From the cell containing the given text, extract its center point as (x, y) coordinate. 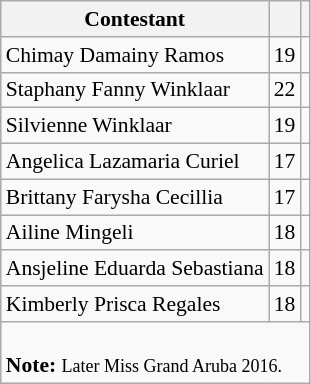
Chimay Damainy Ramos (135, 55)
Contestant (135, 19)
Ansjeline Eduarda Sebastiana (135, 269)
Ailine Mingeli (135, 233)
Brittany Farysha Cecillia (135, 197)
Silvienne Winklaar (135, 126)
Angelica Lazamaria Curiel (135, 162)
22 (285, 90)
Note: Later Miss Grand Aruba 2016. (156, 352)
Kimberly Prisca Regales (135, 304)
Staphany Fanny Winklaar (135, 90)
